Locate the cell with the specified text and output its [x, y] center coordinate. 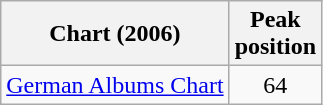
German Albums Chart [115, 85]
64 [275, 85]
Peakposition [275, 34]
Chart (2006) [115, 34]
